Return the (x, y) coordinate for the center point of the cell that contains the specified text.  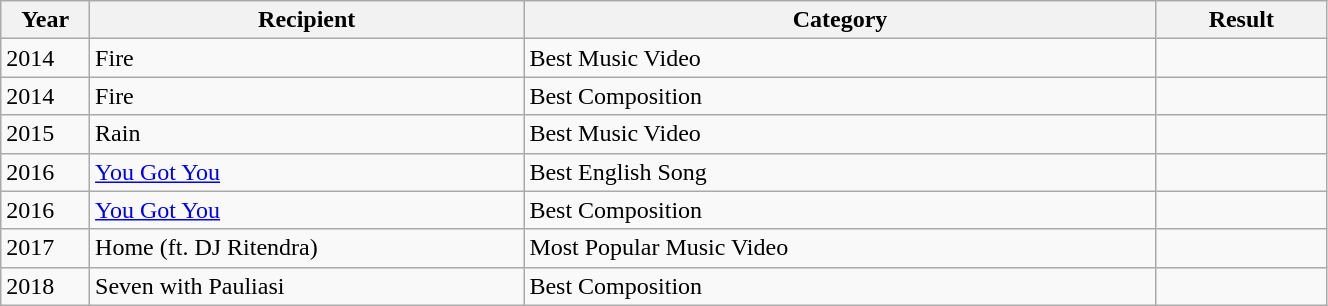
Year (46, 20)
Recipient (307, 20)
2018 (46, 286)
Seven with Pauliasi (307, 286)
Best English Song (840, 172)
Rain (307, 134)
Home (ft. DJ Ritendra) (307, 248)
2017 (46, 248)
Result (1241, 20)
Category (840, 20)
Most Popular Music Video (840, 248)
2015 (46, 134)
